Search for the cell housing the specified text and yield its (x, y) center coordinate. 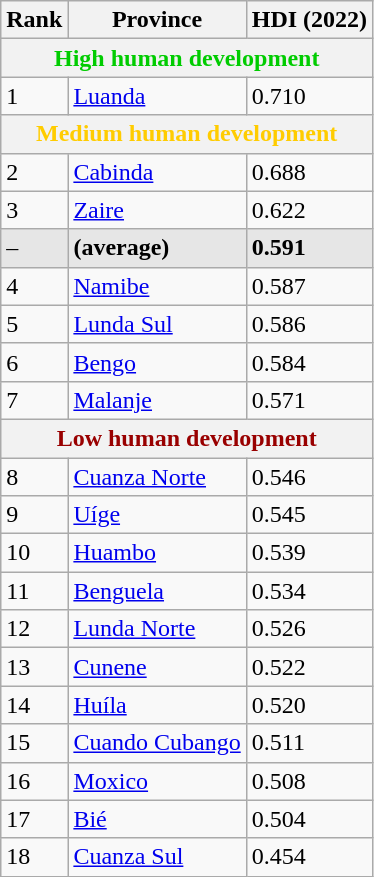
1 (34, 96)
Benguela (157, 591)
High human development (187, 58)
4 (34, 286)
Province (157, 20)
Huambo (157, 553)
0.587 (309, 286)
Lunda Norte (157, 629)
0.520 (309, 705)
Lunda Sul (157, 324)
8 (34, 477)
0.546 (309, 477)
18 (34, 857)
Uíge (157, 515)
0.522 (309, 667)
0.710 (309, 96)
11 (34, 591)
(average) (157, 248)
Medium human development (187, 134)
Zaire (157, 210)
13 (34, 667)
0.511 (309, 743)
Bengo (157, 362)
0.534 (309, 591)
Rank (34, 20)
16 (34, 781)
Luanda (157, 96)
17 (34, 819)
0.454 (309, 857)
12 (34, 629)
Cuanza Norte (157, 477)
0.539 (309, 553)
7 (34, 400)
HDI (2022) (309, 20)
0.545 (309, 515)
3 (34, 210)
Malanje (157, 400)
6 (34, 362)
14 (34, 705)
Cunene (157, 667)
0.622 (309, 210)
Namibe (157, 286)
Low human development (187, 438)
0.586 (309, 324)
0.688 (309, 172)
0.508 (309, 781)
2 (34, 172)
Moxico (157, 781)
Cuando Cubango (157, 743)
15 (34, 743)
9 (34, 515)
5 (34, 324)
Cabinda (157, 172)
– (34, 248)
Huíla (157, 705)
Bié (157, 819)
0.526 (309, 629)
0.504 (309, 819)
0.571 (309, 400)
10 (34, 553)
Cuanza Sul (157, 857)
0.591 (309, 248)
0.584 (309, 362)
